Locate the cell with the specified text and output its (x, y) center coordinate. 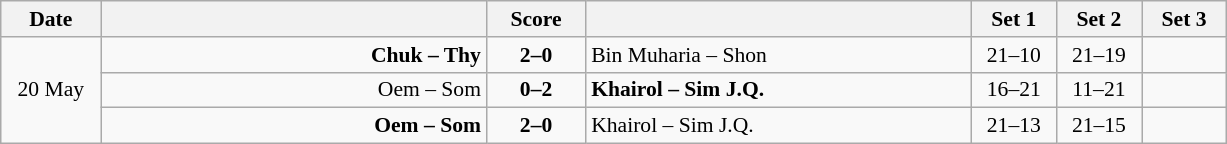
Set 2 (1098, 19)
21–15 (1098, 126)
Set 3 (1184, 19)
Score (536, 19)
16–21 (1014, 90)
21–10 (1014, 55)
20 May (51, 90)
Date (51, 19)
Set 1 (1014, 19)
0–2 (536, 90)
21–19 (1098, 55)
21–13 (1014, 126)
Bin Muharia – Shon (778, 55)
Chuk – Thy (294, 55)
11–21 (1098, 90)
